Return (x, y) of the center of cell containing provided text 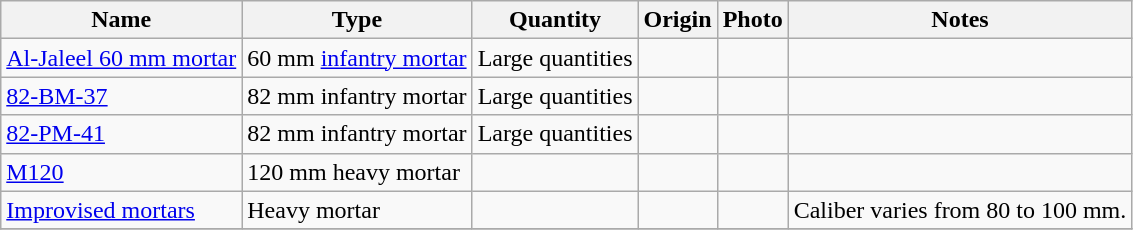
Improvised mortars (122, 210)
82-BM-37 (122, 96)
82-PM-41 (122, 134)
Photo (752, 20)
Heavy mortar (357, 210)
Name (122, 20)
Quantity (555, 20)
60 mm infantry mortar (357, 58)
M120 (122, 172)
Al-Jaleel 60 mm mortar (122, 58)
Notes (960, 20)
Caliber varies from 80 to 100 mm. (960, 210)
Type (357, 20)
120 mm heavy mortar (357, 172)
Origin (678, 20)
